Capture the cell that displays the provided text and extract its (x, y) central coordinate. 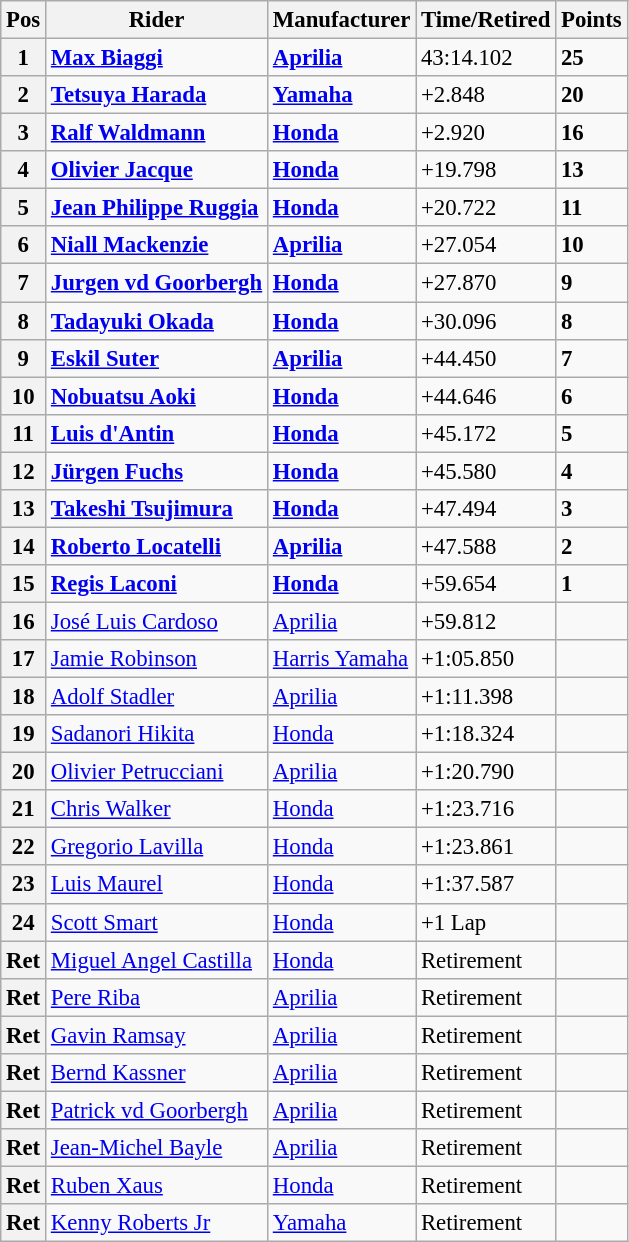
24 (24, 922)
Ralf Waldmann (157, 133)
Kenny Roberts Jr (157, 1223)
Miguel Angel Castilla (157, 960)
+45.580 (486, 471)
Nobuatsu Aoki (157, 396)
+45.172 (486, 433)
+20.722 (486, 208)
Jurgen vd Goorbergh (157, 283)
Chris Walker (157, 809)
17 (24, 659)
Jürgen Fuchs (157, 471)
+47.588 (486, 546)
19 (24, 734)
+27.870 (486, 283)
Olivier Jacque (157, 170)
Gregorio Lavilla (157, 847)
+1:20.790 (486, 772)
+44.450 (486, 358)
+30.096 (486, 321)
+1:37.587 (486, 885)
Tetsuya Harada (157, 95)
Pere Riba (157, 997)
Ruben Xaus (157, 1185)
+1:11.398 (486, 697)
Bernd Kassner (157, 1073)
25 (592, 58)
+44.646 (486, 396)
18 (24, 697)
+2.920 (486, 133)
+47.494 (486, 509)
Tadayuki Okada (157, 321)
Scott Smart (157, 922)
Manufacturer (341, 20)
21 (24, 809)
José Luis Cardoso (157, 621)
Harris Yamaha (341, 659)
Time/Retired (486, 20)
Luis d'Antin (157, 433)
Adolf Stadler (157, 697)
22 (24, 847)
Takeshi Tsujimura (157, 509)
+59.654 (486, 584)
+1:23.861 (486, 847)
Gavin Ramsay (157, 1035)
+1:05.850 (486, 659)
+19.798 (486, 170)
Points (592, 20)
Roberto Locatelli (157, 546)
+2.848 (486, 95)
Rider (157, 20)
+1:18.324 (486, 734)
14 (24, 546)
Patrick vd Goorbergh (157, 1110)
12 (24, 471)
Max Biaggi (157, 58)
Jean-Michel Bayle (157, 1148)
Eskil Suter (157, 358)
Olivier Petrucciani (157, 772)
+27.054 (486, 245)
Pos (24, 20)
15 (24, 584)
+59.812 (486, 621)
43:14.102 (486, 58)
Jamie Robinson (157, 659)
+1 Lap (486, 922)
Jean Philippe Ruggia (157, 208)
Sadanori Hikita (157, 734)
Regis Laconi (157, 584)
Niall Mackenzie (157, 245)
Luis Maurel (157, 885)
+1:23.716 (486, 809)
23 (24, 885)
